Identify which cell holds the provided text, then report its (x, y) central coordinate. 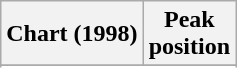
Chart (1998) (72, 34)
Peakposition (189, 34)
